Pinpoint the cell where the given text exists, returning its (x, y) midpoint coordinate. 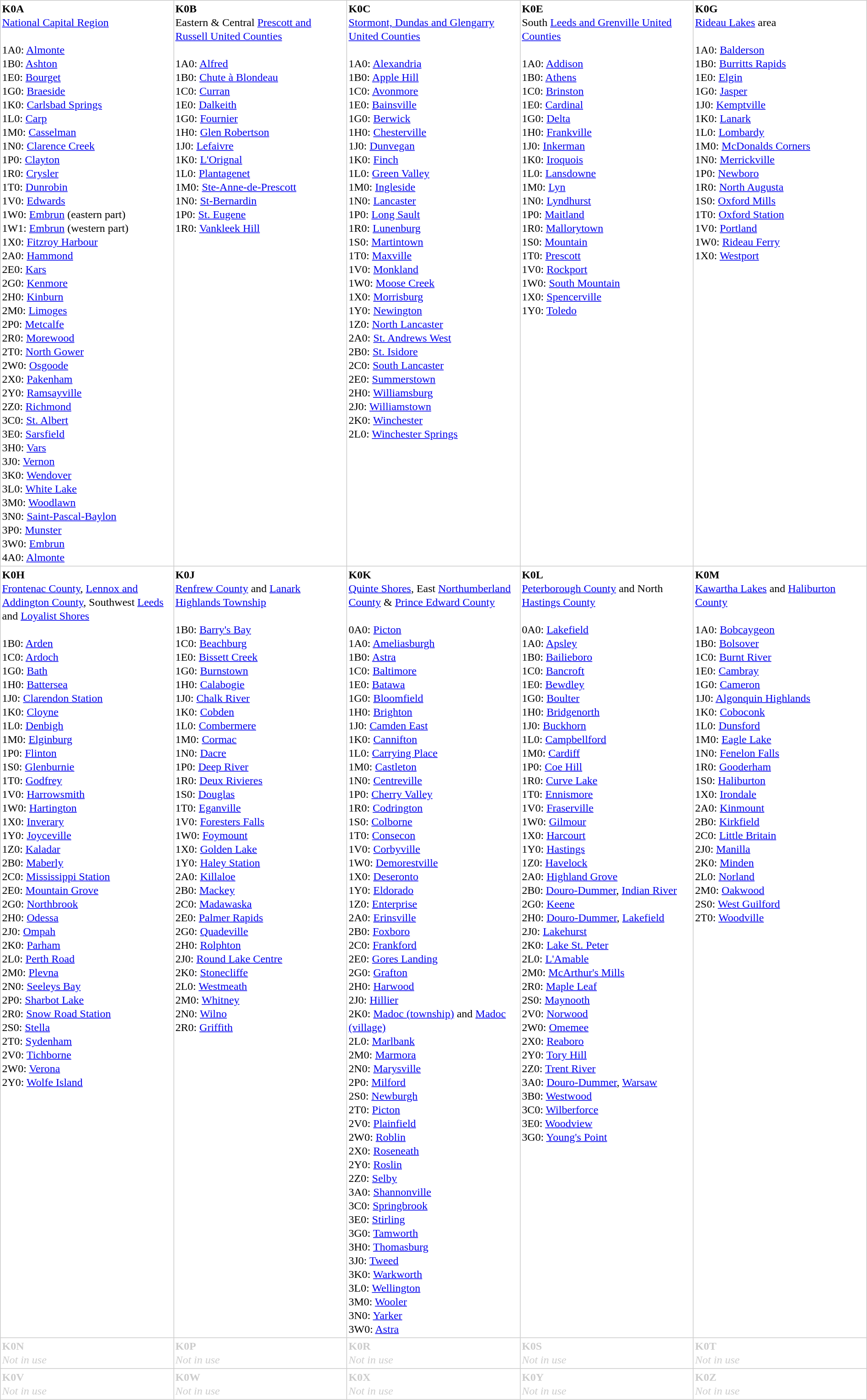
K0TNot in use (780, 1353)
K0NNot in use (87, 1353)
K0SNot in use (606, 1353)
K0RNot in use (433, 1353)
K0VNot in use (87, 1384)
K0WNot in use (261, 1384)
K0XNot in use (433, 1384)
K0ZNot in use (780, 1384)
K0PNot in use (261, 1353)
K0YNot in use (606, 1384)
